Return [x, y] of the center of cell containing provided text 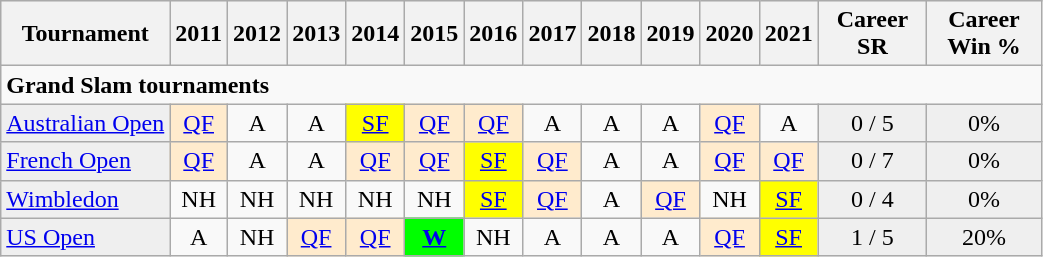
2013 [316, 34]
2019 [670, 34]
W [434, 237]
2017 [552, 34]
Career SR [872, 34]
2011 [199, 34]
0 / 4 [872, 199]
Career Win % [984, 34]
2014 [376, 34]
Wimbledon [86, 199]
0 / 5 [872, 123]
2016 [494, 34]
2021 [788, 34]
French Open [86, 161]
2018 [612, 34]
Tournament [86, 34]
2012 [258, 34]
1 / 5 [872, 237]
20% [984, 237]
2015 [434, 34]
0 / 7 [872, 161]
Australian Open [86, 123]
US Open [86, 237]
Grand Slam tournaments [522, 85]
2020 [730, 34]
